Pinpoint the cell where the given text exists, returning its [x, y] midpoint coordinate. 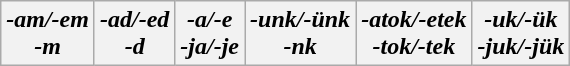
-uk/-ük-juk/-jük [521, 34]
-ad/-ed-d [134, 34]
-a/-e-ja/-je [210, 34]
-am/-em-m [48, 34]
-atok/-etek-tok/-tek [414, 34]
-unk/-ünk-nk [300, 34]
